From the cell containing the given text, extract its center point as [x, y] coordinate. 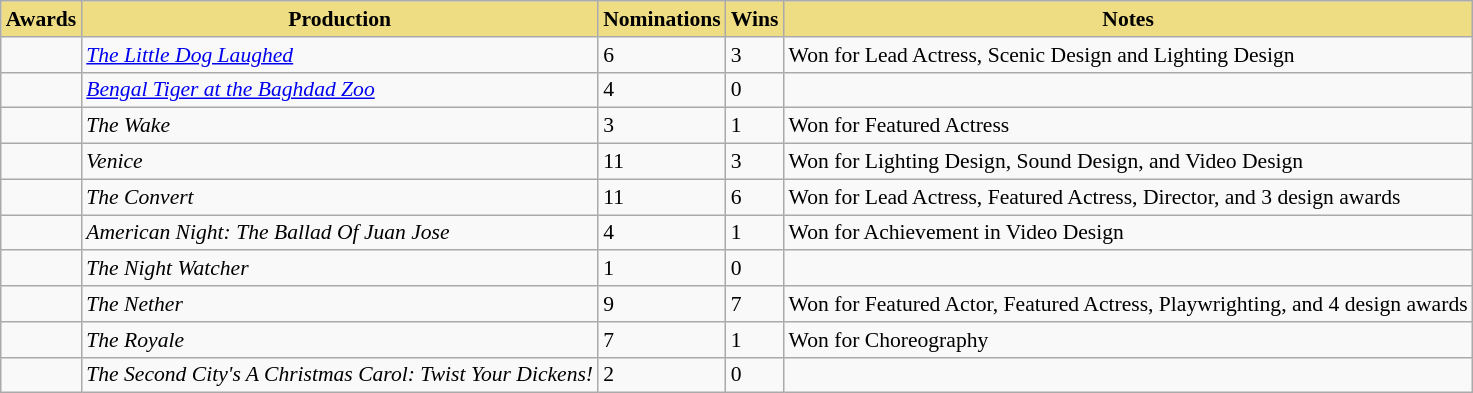
Won for Featured Actress [1128, 126]
9 [662, 304]
The Wake [340, 126]
Won for Choreography [1128, 340]
Won for Featured Actor, Featured Actress, Playwrighting, and 4 design awards [1128, 304]
Notes [1128, 19]
The Royale [340, 340]
American Night: The Ballad Of Juan Jose [340, 233]
Won for Lead Actress, Scenic Design and Lighting Design [1128, 55]
The Night Watcher [340, 269]
Nominations [662, 19]
Won for Lighting Design, Sound Design, and Video Design [1128, 162]
The Nether [340, 304]
Bengal Tiger at the Baghdad Zoo [340, 90]
2 [662, 375]
Awards [41, 19]
Venice [340, 162]
Won for Lead Actress, Featured Actress, Director, and 3 design awards [1128, 197]
Production [340, 19]
The Little Dog Laughed [340, 55]
The Convert [340, 197]
Wins [755, 19]
The Second City's A Christmas Carol: Twist Your Dickens! [340, 375]
Won for Achievement in Video Design [1128, 233]
